Detect which cell encompasses the target text, then output its [x, y] center coordinate. 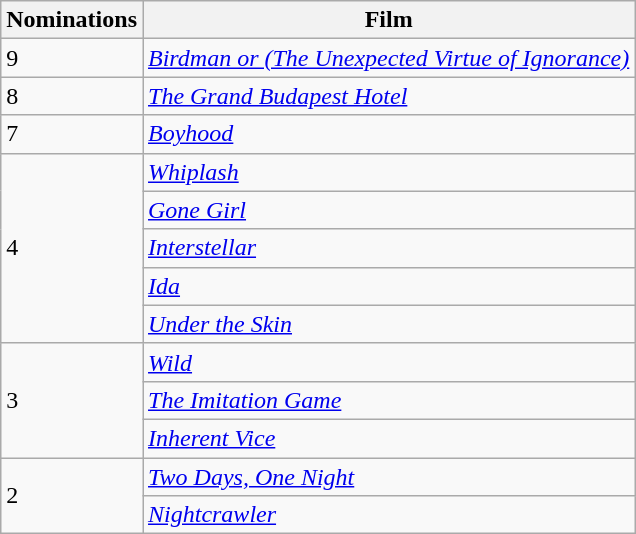
Whiplash [388, 172]
Birdman or (The Unexpected Virtue of Ignorance) [388, 58]
The Grand Budapest Hotel [388, 96]
Inherent Vice [388, 438]
Interstellar [388, 248]
Nightcrawler [388, 515]
4 [72, 248]
The Imitation Game [388, 400]
Two Days, One Night [388, 477]
8 [72, 96]
7 [72, 134]
Under the Skin [388, 324]
3 [72, 400]
Film [388, 20]
Gone Girl [388, 210]
2 [72, 496]
9 [72, 58]
Wild [388, 362]
Nominations [72, 20]
Boyhood [388, 134]
Ida [388, 286]
